Identify which cell holds the provided text, then report its [x, y] central coordinate. 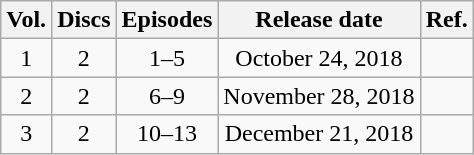
Vol. [26, 20]
1 [26, 58]
November 28, 2018 [319, 96]
1–5 [167, 58]
Release date [319, 20]
December 21, 2018 [319, 134]
6–9 [167, 96]
3 [26, 134]
Discs [84, 20]
Ref. [446, 20]
Episodes [167, 20]
10–13 [167, 134]
October 24, 2018 [319, 58]
